Provide the [x, y] coordinate of the cell's center where the given text is located.  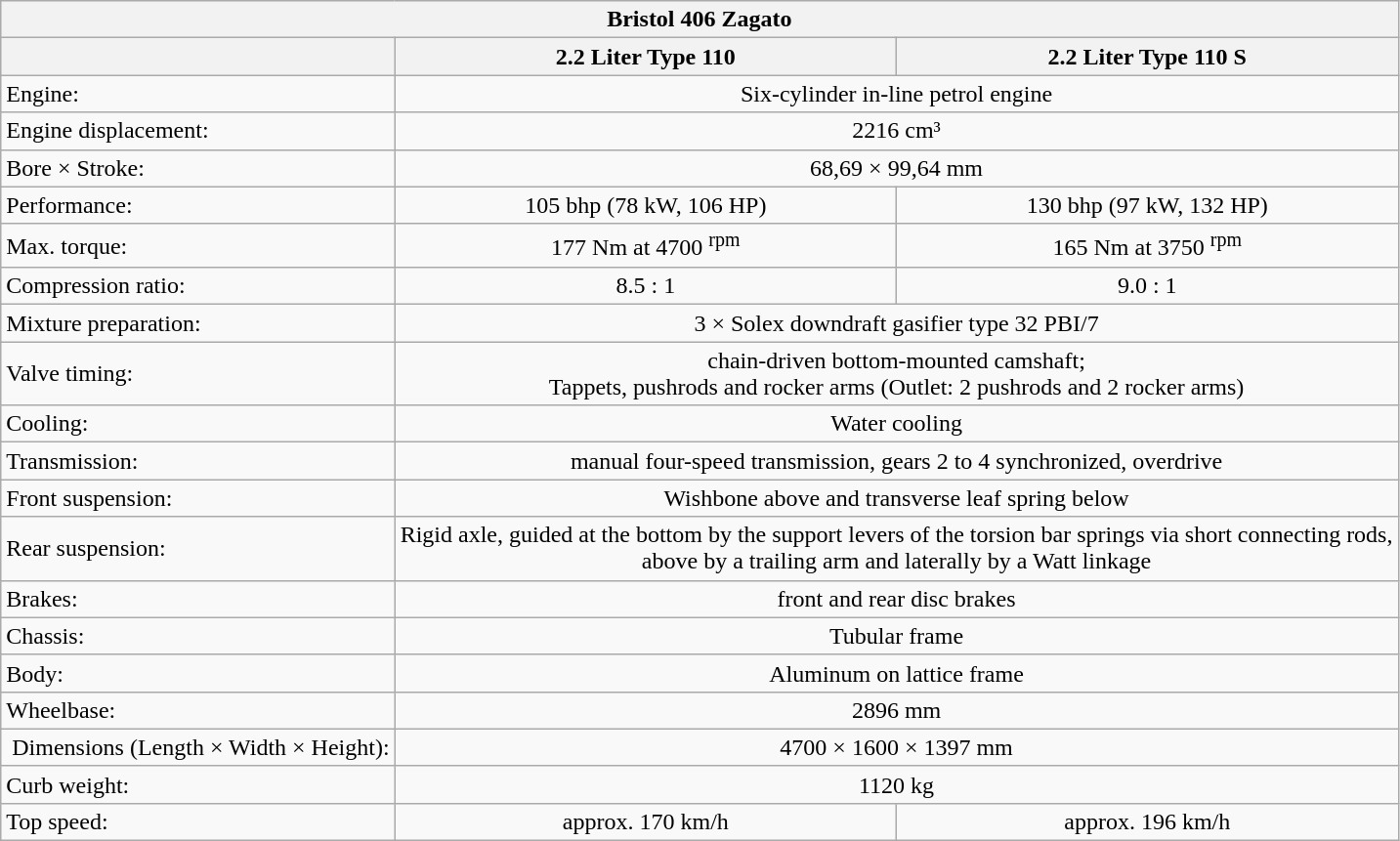
Mixture preparation: [197, 323]
Six-cylinder in-line petrol engine [897, 94]
165 Nm at 3750 rpm [1147, 246]
approx. 196 km/h [1147, 821]
chain-driven bottom-mounted camshaft;Tappets, pushrods and rocker arms (Outlet: 2 pushrods and 2 rocker arms) [897, 373]
68,69 × 99,64 mm [897, 168]
Valve timing: [197, 373]
manual four-speed transmission, gears 2 to 4 synchronized, overdrive [897, 461]
Max. torque: [197, 246]
2.2 Liter Type 110 S [1147, 57]
Aluminum on lattice frame [897, 673]
9.0 : 1 [1147, 286]
Dimensions (Length × Width × Height): [197, 747]
2216 cm³ [897, 131]
Rear suspension: [197, 549]
Brakes: [197, 599]
Engine: [197, 94]
Compression ratio: [197, 286]
4700 × 1600 × 1397 mm [897, 747]
8.5 : 1 [645, 286]
Water cooling [897, 424]
177 Nm at 4700 rpm [645, 246]
1120 kg [897, 784]
130 bhp (97 kW, 132 HP) [1147, 205]
Performance: [197, 205]
3 × Solex downdraft gasifier type 32 PBI/7 [897, 323]
Wheelbase: [197, 710]
Engine displacement: [197, 131]
105 bhp (78 kW, 106 HP) [645, 205]
2.2 Liter Type 110 [645, 57]
2896 mm [897, 710]
Front suspension: [197, 498]
Chassis: [197, 636]
Bristol 406 Zagato [700, 20]
Tubular frame [897, 636]
Bore × Stroke: [197, 168]
Transmission: [197, 461]
Top speed: [197, 821]
Wishbone above and transverse leaf spring below [897, 498]
Body: [197, 673]
approx. 170 km/h [645, 821]
Curb weight: [197, 784]
front and rear disc brakes [897, 599]
Cooling: [197, 424]
